Detect which cell encompasses the target text, then output its [X, Y] center coordinate. 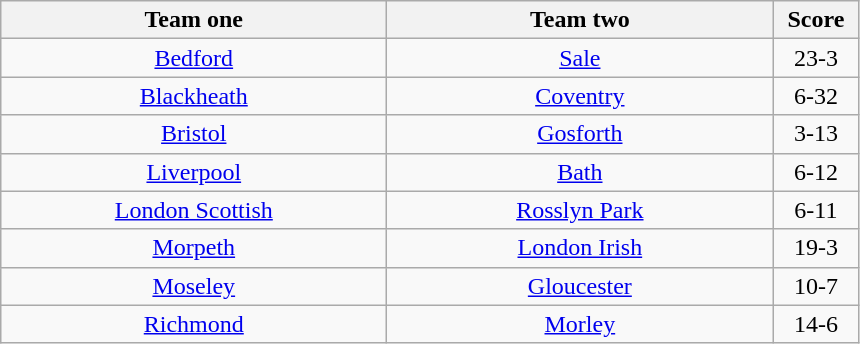
Bath [580, 172]
Coventry [580, 96]
Blackheath [194, 96]
Richmond [194, 324]
6-11 [816, 210]
19-3 [816, 248]
London Irish [580, 248]
Moseley [194, 286]
Morley [580, 324]
Bedford [194, 58]
Sale [580, 58]
Bristol [194, 134]
Morpeth [194, 248]
Score [816, 20]
Team two [580, 20]
10-7 [816, 286]
6-32 [816, 96]
3-13 [816, 134]
Rosslyn Park [580, 210]
London Scottish [194, 210]
6-12 [816, 172]
Liverpool [194, 172]
Gosforth [580, 134]
23-3 [816, 58]
Team one [194, 20]
14-6 [816, 324]
Gloucester [580, 286]
